Determine the (x, y) coordinate at the center of the cell enclosing the given text.  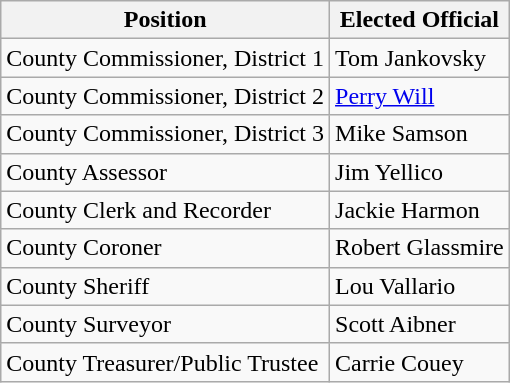
Elected Official (420, 20)
Lou Vallario (420, 286)
County Commissioner, District 3 (166, 134)
Jim Yellico (420, 172)
County Clerk and Recorder (166, 210)
Perry Will (420, 96)
County Coroner (166, 248)
County Commissioner, District 2 (166, 96)
County Commissioner, District 1 (166, 58)
Tom Jankovsky (420, 58)
County Sheriff (166, 286)
Scott Aibner (420, 324)
County Surveyor (166, 324)
Position (166, 20)
County Treasurer/Public Trustee (166, 362)
Robert Glassmire (420, 248)
Jackie Harmon (420, 210)
County Assessor (166, 172)
Mike Samson (420, 134)
Carrie Couey (420, 362)
